Extract the [X, Y] coordinate from the center of the cell holding the provided text.  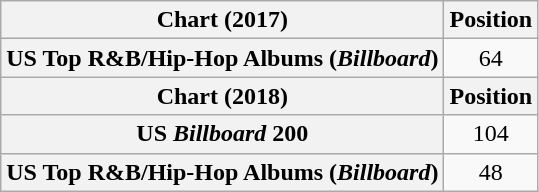
Chart (2018) [222, 96]
48 [491, 172]
US Billboard 200 [222, 134]
64 [491, 58]
Chart (2017) [222, 20]
104 [491, 134]
